For the text-containing cell, return its midpoint in (X, Y) coordinate format. 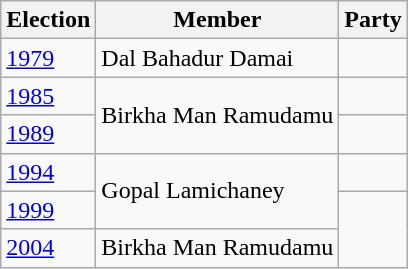
2004 (48, 248)
1985 (48, 96)
1989 (48, 134)
Party (373, 20)
1994 (48, 172)
Gopal Lamichaney (218, 191)
Election (48, 20)
1999 (48, 210)
Member (218, 20)
Dal Bahadur Damai (218, 58)
1979 (48, 58)
